Find where the given text appears and provide that cell's center as (x, y) coordinate. 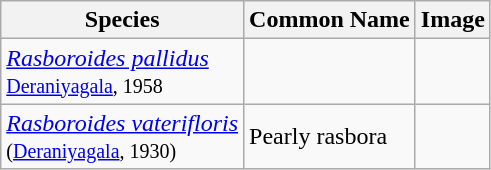
Rasboroides vaterifloris(Deraniyagala, 1930) (122, 136)
Common Name (330, 20)
Image (452, 20)
Pearly rasbora (330, 136)
Rasboroides pallidusDeraniyagala, 1958 (122, 72)
Species (122, 20)
